Extract the (X, Y) coordinate from the center of the cell holding the provided text.  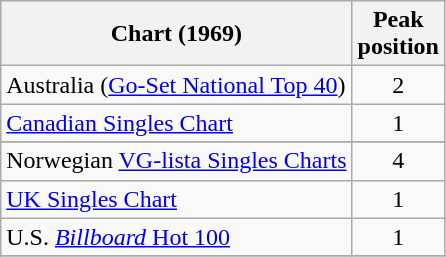
4 (398, 161)
Norwegian VG-lista Singles Charts (176, 161)
UK Singles Chart (176, 199)
2 (398, 85)
Australia (Go-Set National Top 40) (176, 85)
Canadian Singles Chart (176, 123)
Chart (1969) (176, 34)
Peakposition (398, 34)
U.S. Billboard Hot 100 (176, 237)
